Capture the cell that displays the provided text and extract its [X, Y] central coordinate. 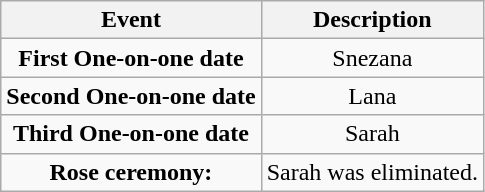
Sarah was eliminated. [372, 172]
Third One-on-one date [131, 134]
Snezana [372, 58]
Lana [372, 96]
Event [131, 20]
Second One-on-one date [131, 96]
Sarah [372, 134]
Rose ceremony: [131, 172]
Description [372, 20]
First One-on-one date [131, 58]
